Detect which cell encompasses the target text, then output its (x, y) center coordinate. 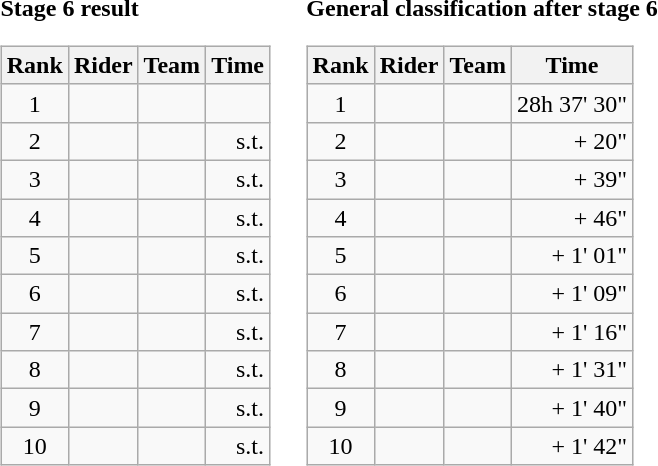
+ 46" (572, 217)
+ 1' 16" (572, 332)
+ 20" (572, 141)
+ 1' 40" (572, 408)
28h 37' 30" (572, 103)
+ 39" (572, 179)
+ 1' 09" (572, 294)
+ 1' 01" (572, 256)
+ 1' 42" (572, 446)
+ 1' 31" (572, 370)
